Return the (x, y) coordinate for the center point of the cell that contains the specified text.  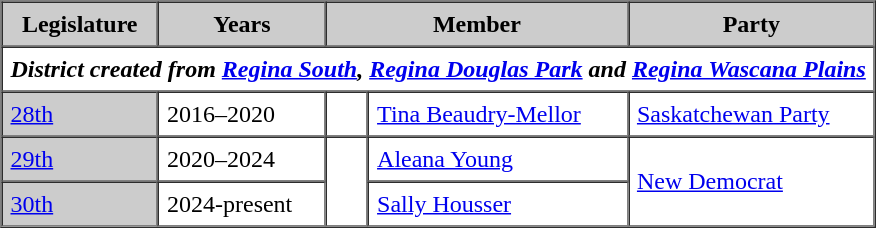
2016–2020 (242, 114)
28th (80, 114)
30th (80, 204)
2020–2024 (242, 158)
29th (80, 158)
Tina Beaudry-Mellor (498, 114)
New Democrat (752, 181)
District created from Regina South, Regina Douglas Park and Regina Wascana Plains (438, 68)
Legislature (80, 24)
2024-present (242, 204)
Member (477, 24)
Saskatchewan Party (752, 114)
Years (242, 24)
Party (752, 24)
Sally Housser (498, 204)
Aleana Young (498, 158)
